Extract the (X, Y) coordinate from the center of the cell holding the provided text.  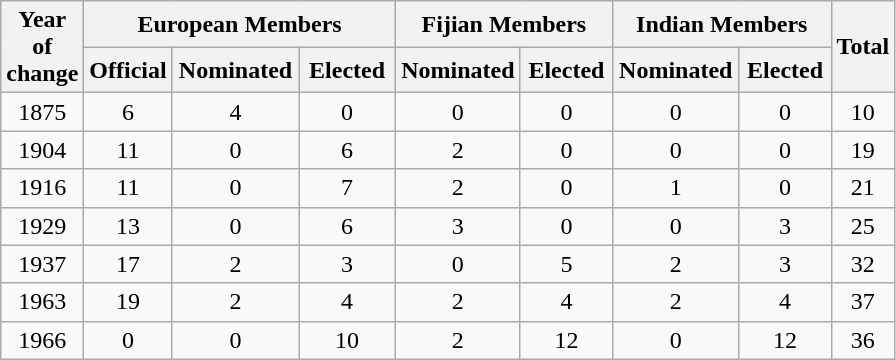
1937 (42, 264)
Official (128, 70)
17 (128, 264)
32 (863, 264)
1875 (42, 112)
1904 (42, 150)
1966 (42, 340)
1 (676, 188)
25 (863, 226)
7 (348, 188)
1929 (42, 226)
5 (566, 264)
Fijian Members (504, 24)
1916 (42, 188)
36 (863, 340)
European Members (240, 24)
21 (863, 188)
1963 (42, 302)
Year of change (42, 47)
13 (128, 226)
37 (863, 302)
Indian Members (722, 24)
Total (863, 47)
